Scan for the cell matching the given text and deliver its [x, y] coordinate at center. 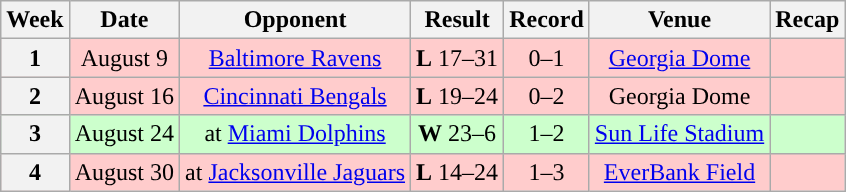
L 14–24 [458, 172]
Baltimore Ravens [296, 58]
EverBank Field [679, 172]
August 16 [124, 96]
Week [35, 20]
Venue [679, 20]
Recap [808, 20]
August 30 [124, 172]
Opponent [296, 20]
3 [35, 134]
at Miami Dolphins [296, 134]
Sun Life Stadium [679, 134]
W 23–6 [458, 134]
L 19–24 [458, 96]
August 24 [124, 134]
0–1 [547, 58]
1 [35, 58]
2 [35, 96]
at Jacksonville Jaguars [296, 172]
Cincinnati Bengals [296, 96]
L 17–31 [458, 58]
1–3 [547, 172]
Date [124, 20]
0–2 [547, 96]
4 [35, 172]
Result [458, 20]
Record [547, 20]
1–2 [547, 134]
August 9 [124, 58]
